Output the (x, y) coordinate of the center of the cell containing the given text.  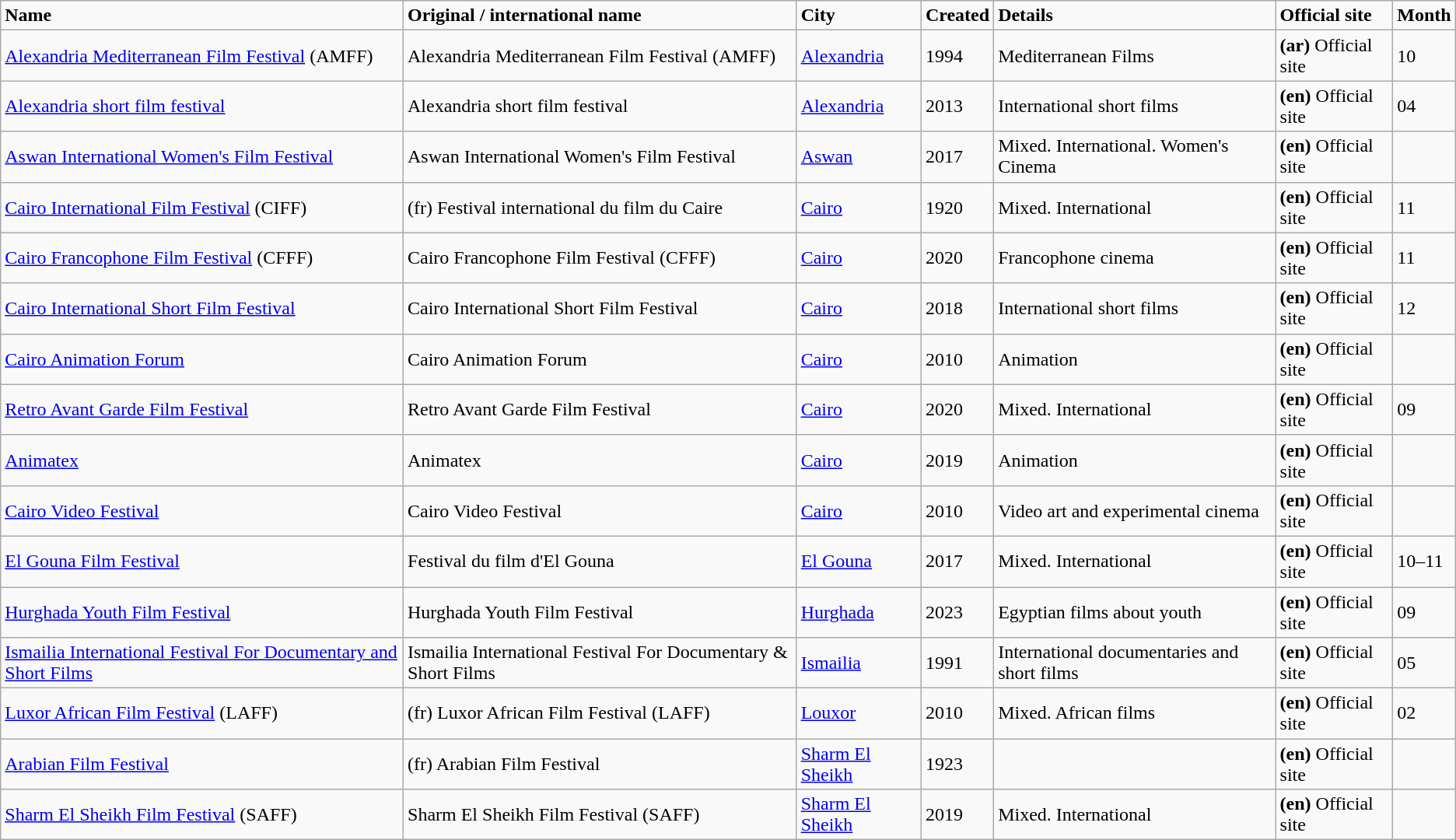
2013 (957, 106)
2018 (957, 308)
El Gouna (859, 562)
05 (1424, 663)
Ismailia (859, 663)
10 (1424, 56)
Ismailia International Festival For Documentary & Short Films (600, 663)
Louxor (859, 714)
Month (1424, 16)
Original / international name (600, 16)
1991 (957, 663)
(fr) Arabian Film Festival (600, 764)
Details (1135, 16)
(fr) Festival international du film du Caire (600, 207)
International documentaries and short films (1135, 663)
2023 (957, 611)
(fr) Luxor African Film Festival (LAFF) (600, 714)
02 (1424, 714)
Francophone cinema (1135, 258)
Ismailia International Festival For Documentary and Short Films (202, 663)
1920 (957, 207)
(ar) Official site (1335, 56)
City (859, 16)
Cairo International Film Festival (CIFF) (202, 207)
1923 (957, 764)
Luxor African Film Festival (LAFF) (202, 714)
Name (202, 16)
Egyptian films about youth (1135, 611)
Mixed. International. Women's Cinema (1135, 157)
Created (957, 16)
12 (1424, 308)
El Gouna Film Festival (202, 562)
Mixed. African films (1135, 714)
Festival du film d'El Gouna (600, 562)
Aswan (859, 157)
Mediterranean Films (1135, 56)
10–11 (1424, 562)
Hurghada (859, 611)
1994 (957, 56)
Video art and experimental cinema (1135, 510)
Arabian Film Festival (202, 764)
Official site (1335, 16)
04 (1424, 106)
